Return the [X, Y] coordinate for the center point of the cell that contains the specified text.  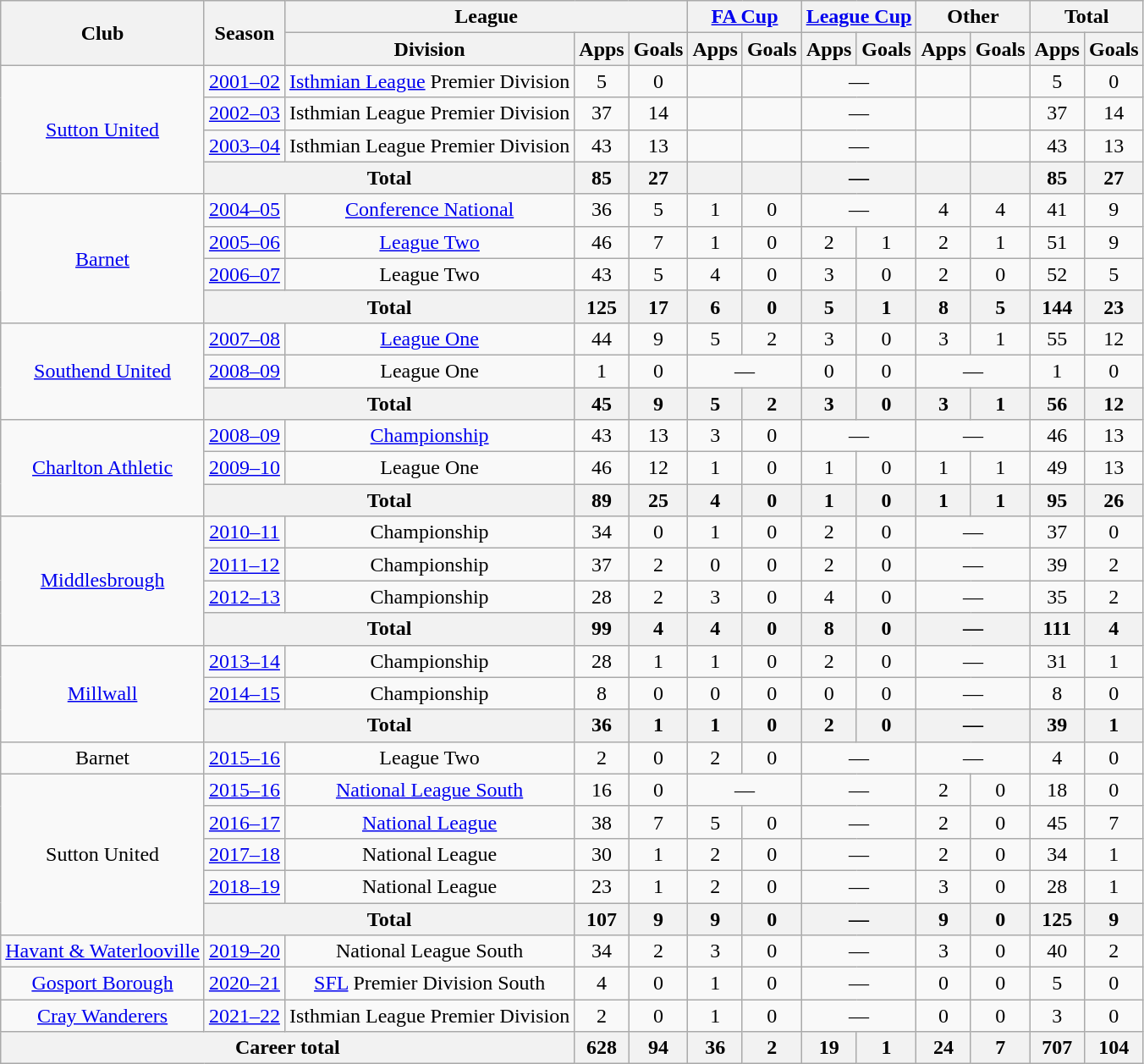
2019–20 [244, 951]
Division [429, 49]
104 [1114, 1048]
2003–04 [244, 146]
55 [1057, 339]
2002–03 [244, 113]
144 [1057, 306]
2009–10 [244, 468]
25 [658, 500]
26 [1114, 500]
707 [1057, 1048]
6 [715, 306]
2004–05 [244, 210]
52 [1057, 274]
2005–06 [244, 242]
League [486, 17]
Havant & Waterlooville [103, 951]
Career total [288, 1048]
24 [943, 1048]
2016–17 [244, 822]
Season [244, 33]
2017–18 [244, 854]
31 [1057, 661]
51 [1057, 242]
Millwall [103, 693]
2001–02 [244, 81]
Charlton Athletic [103, 468]
18 [1057, 790]
2020–21 [244, 984]
19 [829, 1048]
99 [602, 629]
94 [658, 1048]
SFL Premier Division South [429, 984]
111 [1057, 629]
2014–15 [244, 693]
Gosport Borough [103, 984]
35 [1057, 597]
2010–11 [244, 532]
Cray Wanderers [103, 1016]
League Cup [859, 17]
2006–07 [244, 274]
44 [602, 339]
Conference National [429, 210]
Other [973, 17]
40 [1057, 951]
41 [1057, 210]
89 [602, 500]
628 [602, 1048]
2021–22 [244, 1016]
2011–12 [244, 565]
2012–13 [244, 597]
107 [602, 918]
38 [602, 822]
17 [658, 306]
2007–08 [244, 339]
FA Cup [745, 17]
16 [602, 790]
2013–14 [244, 661]
56 [1057, 404]
Middlesbrough [103, 581]
49 [1057, 468]
Southend United [103, 371]
95 [1057, 500]
30 [602, 854]
2018–19 [244, 886]
Club [103, 33]
